Determine the [X, Y] coordinate at the center of the cell enclosing the given text.  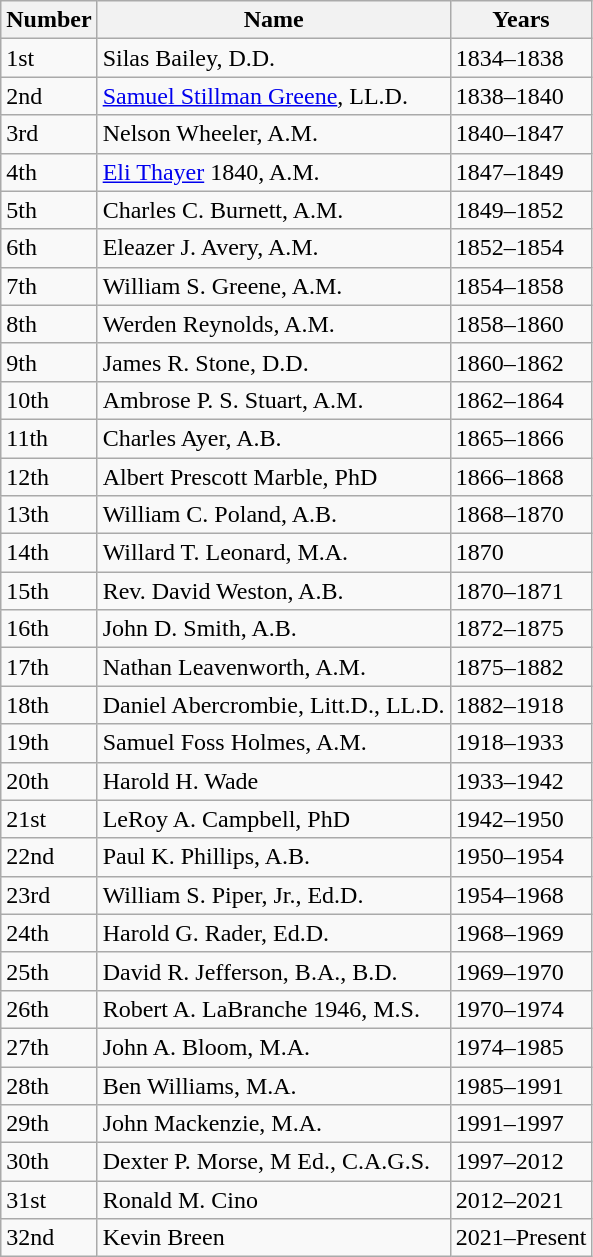
23rd [49, 895]
1969–1970 [521, 971]
6th [49, 248]
25th [49, 971]
Ben Williams, M.A. [274, 1085]
Charles C. Burnett, A.M. [274, 210]
John A. Bloom, M.A. [274, 1047]
Charles Ayer, A.B. [274, 438]
8th [49, 324]
19th [49, 743]
1868–1870 [521, 515]
LeRoy A. Campbell, PhD [274, 819]
1954–1968 [521, 895]
1968–1969 [521, 933]
1882–1918 [521, 705]
1875–1882 [521, 667]
Samuel Stillman Greene, LL.D. [274, 96]
20th [49, 781]
1942–1950 [521, 819]
Nelson Wheeler, A.M. [274, 134]
John Mackenzie, M.A. [274, 1124]
31st [49, 1200]
1849–1852 [521, 210]
2021–Present [521, 1238]
1985–1991 [521, 1085]
3rd [49, 134]
1974–1985 [521, 1047]
27th [49, 1047]
William S. Piper, Jr., Ed.D. [274, 895]
1950–1954 [521, 857]
Harold H. Wade [274, 781]
Samuel Foss Holmes, A.M. [274, 743]
1870 [521, 553]
Harold G. Rader, Ed.D. [274, 933]
1918–1933 [521, 743]
4th [49, 172]
William S. Greene, A.M. [274, 286]
Kevin Breen [274, 1238]
2012–2021 [521, 1200]
1870–1871 [521, 591]
7th [49, 286]
Albert Prescott Marble, PhD [274, 477]
1840–1847 [521, 134]
17th [49, 667]
1834–1838 [521, 58]
1847–1849 [521, 172]
William C. Poland, A.B. [274, 515]
12th [49, 477]
Willard T. Leonard, M.A. [274, 553]
Daniel Abercrombie, Litt.D., LL.D. [274, 705]
16th [49, 629]
2nd [49, 96]
5th [49, 210]
15th [49, 591]
26th [49, 1009]
1st [49, 58]
1862–1864 [521, 400]
18th [49, 705]
13th [49, 515]
Years [521, 20]
1991–1997 [521, 1124]
22nd [49, 857]
1866–1868 [521, 477]
1997–2012 [521, 1162]
Silas Bailey, D.D. [274, 58]
11th [49, 438]
Paul K. Phillips, A.B. [274, 857]
John D. Smith, A.B. [274, 629]
29th [49, 1124]
30th [49, 1162]
9th [49, 362]
Nathan Leavenworth, A.M. [274, 667]
Ronald M. Cino [274, 1200]
1970–1974 [521, 1009]
1865–1866 [521, 438]
James R. Stone, D.D. [274, 362]
10th [49, 400]
Name [274, 20]
Rev. David Weston, A.B. [274, 591]
1858–1860 [521, 324]
28th [49, 1085]
David R. Jefferson, B.A., B.D. [274, 971]
Eleazer J. Avery, A.M. [274, 248]
Number [49, 20]
21st [49, 819]
Robert A. LaBranche 1946, M.S. [274, 1009]
Werden Reynolds, A.M. [274, 324]
14th [49, 553]
1933–1942 [521, 781]
1838–1840 [521, 96]
1872–1875 [521, 629]
24th [49, 933]
1854–1858 [521, 286]
Dexter P. Morse, M Ed., C.A.G.S. [274, 1162]
Eli Thayer 1840, A.M. [274, 172]
32nd [49, 1238]
1852–1854 [521, 248]
1860–1862 [521, 362]
Ambrose P. S. Stuart, A.M. [274, 400]
